Find where the given text appears and provide that cell's center as [x, y] coordinate. 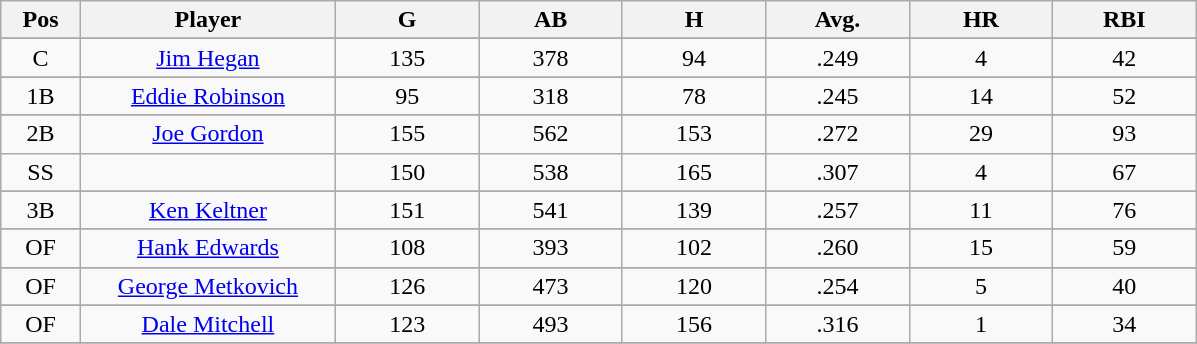
Hank Edwards [208, 248]
.254 [838, 286]
SS [41, 172]
14 [980, 96]
538 [550, 172]
Joe Gordon [208, 134]
.257 [838, 210]
153 [694, 134]
42 [1124, 58]
541 [550, 210]
102 [694, 248]
562 [550, 134]
1B [41, 96]
78 [694, 96]
493 [550, 324]
.307 [838, 172]
2B [41, 134]
93 [1124, 134]
76 [1124, 210]
5 [980, 286]
Pos [41, 20]
Dale Mitchell [208, 324]
15 [980, 248]
378 [550, 58]
Avg. [838, 20]
AB [550, 20]
11 [980, 210]
318 [550, 96]
473 [550, 286]
George Metkovich [208, 286]
Jim Hegan [208, 58]
123 [406, 324]
G [406, 20]
.249 [838, 58]
40 [1124, 286]
59 [1124, 248]
139 [694, 210]
3B [41, 210]
151 [406, 210]
29 [980, 134]
HR [980, 20]
120 [694, 286]
RBI [1124, 20]
108 [406, 248]
155 [406, 134]
95 [406, 96]
165 [694, 172]
Eddie Robinson [208, 96]
C [41, 58]
.260 [838, 248]
52 [1124, 96]
Player [208, 20]
150 [406, 172]
393 [550, 248]
135 [406, 58]
.245 [838, 96]
1 [980, 324]
.272 [838, 134]
126 [406, 286]
Ken Keltner [208, 210]
156 [694, 324]
94 [694, 58]
.316 [838, 324]
67 [1124, 172]
34 [1124, 324]
H [694, 20]
